Detect which cell encompasses the target text, then output its (X, Y) center coordinate. 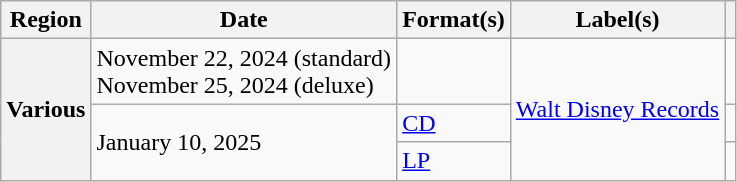
LP (454, 161)
Date (244, 20)
Region (46, 20)
Format(s) (454, 20)
January 10, 2025 (244, 142)
Various (46, 110)
CD (454, 123)
Label(s) (617, 20)
Walt Disney Records (617, 110)
November 22, 2024 (standard)November 25, 2024 (deluxe) (244, 72)
